From the cell containing the given text, extract its center point as (x, y) coordinate. 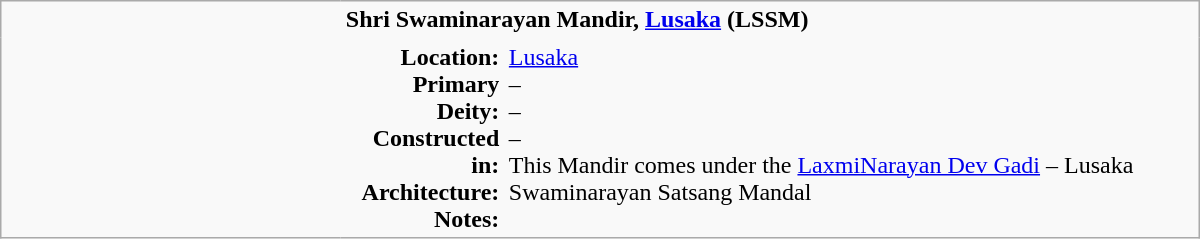
Lusaka – – – This Mandir comes under the LaxmiNarayan Dev Gadi – Lusaka Swaminarayan Satsang Mandal (852, 138)
Location:Primary Deity:Constructed in:Architecture:Notes: (422, 138)
Shri Swaminarayan Mandir, Lusaka (LSSM) (770, 20)
